For the text-containing cell, return its midpoint in [X, Y] coordinate format. 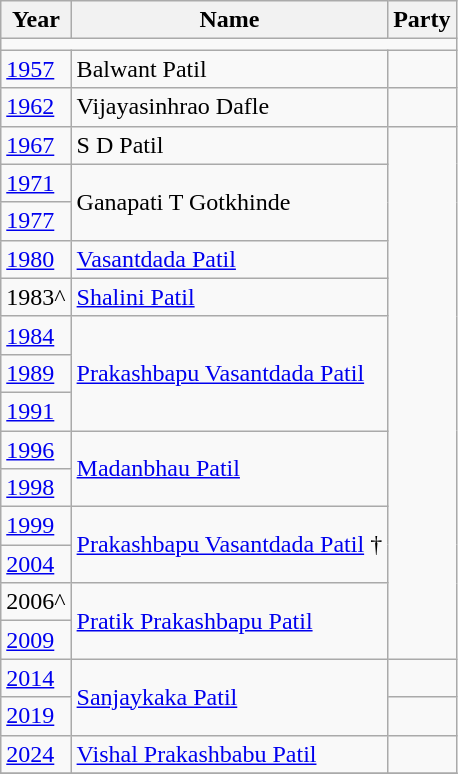
1962 [36, 107]
Vasantdada Patil [230, 259]
1989 [36, 373]
1983^ [36, 297]
Name [230, 20]
2009 [36, 640]
Year [36, 20]
Prakashbapu Vasantdada Patil † [230, 545]
Pratik Prakashbapu Patil [230, 621]
S D Patil [230, 145]
1996 [36, 449]
2024 [36, 754]
1998 [36, 488]
Prakashbapu Vasantdada Patil [230, 373]
2014 [36, 678]
1957 [36, 69]
2004 [36, 564]
Party [422, 20]
Vishal Prakashbabu Patil [230, 754]
1980 [36, 259]
Sanjaykaka Patil [230, 697]
2006^ [36, 602]
Balwant Patil [230, 69]
Vijayasinhrao Dafle [230, 107]
1971 [36, 183]
Ganapati T Gotkhinde [230, 202]
1977 [36, 221]
1984 [36, 335]
1991 [36, 411]
1967 [36, 145]
Shalini Patil [230, 297]
Madanbhau Patil [230, 468]
2019 [36, 716]
1999 [36, 526]
